Detect which cell encompasses the target text, then output its (x, y) center coordinate. 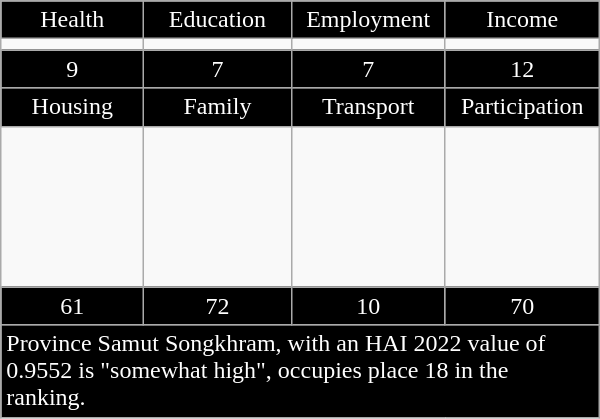
Province Samut Songkhram, with an HAI 2022 value of 0.9552 is "somewhat high", occupies place 18 in the ranking. (300, 371)
Transport (368, 107)
Family (218, 107)
Income (522, 20)
9 (72, 69)
Health (72, 20)
Employment (368, 20)
Education (218, 20)
Participation (522, 107)
72 (218, 306)
12 (522, 69)
10 (368, 306)
Housing (72, 107)
70 (522, 306)
61 (72, 306)
